Pinpoint the cell where the given text exists, returning its [x, y] midpoint coordinate. 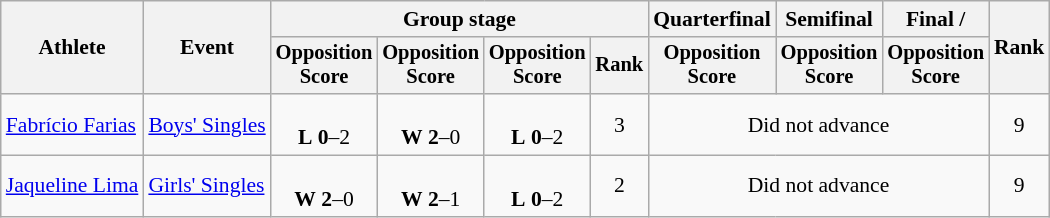
W 2–1 [430, 186]
Boys' Singles [206, 124]
2 [620, 186]
Semifinal [830, 19]
Athlete [72, 48]
3 [620, 124]
Fabrício Farias [72, 124]
Final / [936, 19]
Group stage [460, 19]
Quarterfinal [712, 19]
Event [206, 48]
Girls' Singles [206, 186]
Jaqueline Lima [72, 186]
